Identify which cell holds the provided text, then report its (x, y) central coordinate. 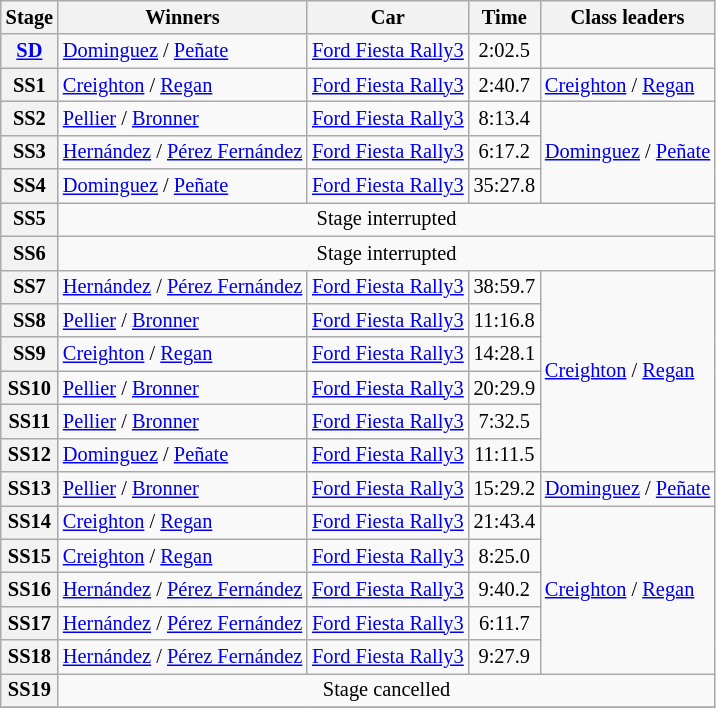
6:17.2 (504, 152)
SS4 (30, 186)
Car (388, 17)
35:27.8 (504, 186)
Winners (182, 17)
15:29.2 (504, 489)
11:16.8 (504, 320)
SS6 (30, 253)
14:28.1 (504, 354)
SS1 (30, 85)
SS10 (30, 388)
SS5 (30, 219)
9:27.9 (504, 657)
9:40.2 (504, 589)
Stage cancelled (386, 690)
SS9 (30, 354)
Time (504, 17)
20:29.9 (504, 388)
Stage (30, 17)
Class leaders (628, 17)
SS17 (30, 623)
SS3 (30, 152)
11:11.5 (504, 455)
SS13 (30, 489)
SS16 (30, 589)
SS19 (30, 690)
7:32.5 (504, 421)
SD (30, 51)
SS8 (30, 320)
SS11 (30, 421)
8:25.0 (504, 556)
2:40.7 (504, 85)
SS15 (30, 556)
SS14 (30, 522)
8:13.4 (504, 118)
2:02.5 (504, 51)
SS2 (30, 118)
21:43.4 (504, 522)
SS7 (30, 287)
SS18 (30, 657)
6:11.7 (504, 623)
SS12 (30, 455)
38:59.7 (504, 287)
